Return the (x, y) coordinate for the center point of the cell that contains the specified text.  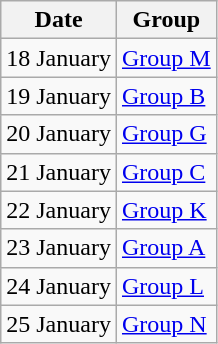
Group G (166, 134)
20 January (59, 134)
18 January (59, 58)
Group N (166, 324)
Group K (166, 210)
21 January (59, 172)
Group B (166, 96)
Group C (166, 172)
Group (166, 20)
Date (59, 20)
Group L (166, 286)
24 January (59, 286)
23 January (59, 248)
22 January (59, 210)
Group M (166, 58)
25 January (59, 324)
19 January (59, 96)
Group A (166, 248)
